Scan for the cell matching the given text and deliver its (x, y) coordinate at center. 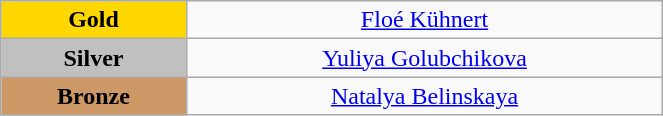
Bronze (94, 96)
Natalya Belinskaya (424, 96)
Silver (94, 58)
Gold (94, 20)
Yuliya Golubchikova (424, 58)
Floé Kühnert (424, 20)
